Scan for the cell matching the given text and deliver its (x, y) coordinate at center. 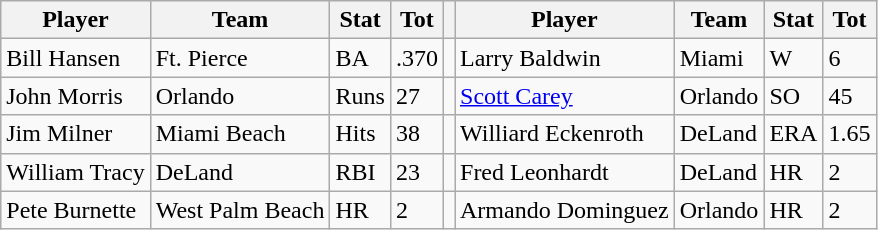
.370 (416, 58)
Larry Baldwin (564, 58)
Bill Hansen (76, 58)
Hits (360, 134)
23 (416, 172)
Williard Eckenroth (564, 134)
Ft. Pierce (240, 58)
Armando Dominguez (564, 210)
SO (794, 96)
38 (416, 134)
BA (360, 58)
Jim Milner (76, 134)
ERA (794, 134)
Fred Leonhardt (564, 172)
27 (416, 96)
W (794, 58)
Scott Carey (564, 96)
Miami (719, 58)
West Palm Beach (240, 210)
RBI (360, 172)
John Morris (76, 96)
1.65 (850, 134)
Miami Beach (240, 134)
Pete Burnette (76, 210)
6 (850, 58)
William Tracy (76, 172)
Runs (360, 96)
45 (850, 96)
